Determine the [X, Y] coordinate at the center of the cell enclosing the given text.  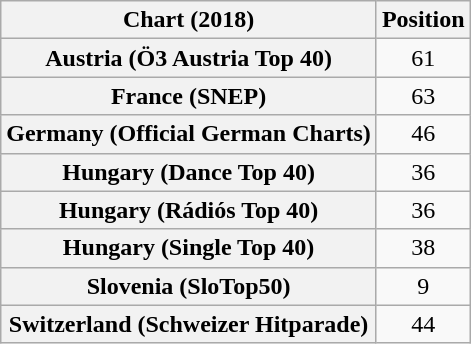
Germany (Official German Charts) [189, 134]
63 [423, 96]
61 [423, 58]
Hungary (Dance Top 40) [189, 172]
Austria (Ö3 Austria Top 40) [189, 58]
46 [423, 134]
Hungary (Rádiós Top 40) [189, 210]
Slovenia (SloTop50) [189, 286]
44 [423, 324]
Switzerland (Schweizer Hitparade) [189, 324]
France (SNEP) [189, 96]
Chart (2018) [189, 20]
38 [423, 248]
Hungary (Single Top 40) [189, 248]
Position [423, 20]
9 [423, 286]
